Search for the cell housing the specified text and yield its (X, Y) center coordinate. 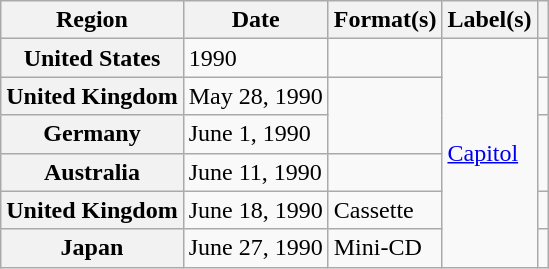
June 11, 1990 (256, 172)
Capitol (490, 153)
Mini-CD (385, 248)
Germany (92, 134)
June 1, 1990 (256, 134)
Cassette (385, 210)
June 18, 1990 (256, 210)
Format(s) (385, 20)
Australia (92, 172)
United States (92, 58)
Japan (92, 248)
Date (256, 20)
1990 (256, 58)
June 27, 1990 (256, 248)
May 28, 1990 (256, 96)
Label(s) (490, 20)
Region (92, 20)
